Extract the [X, Y] coordinate from the center of the cell holding the provided text.  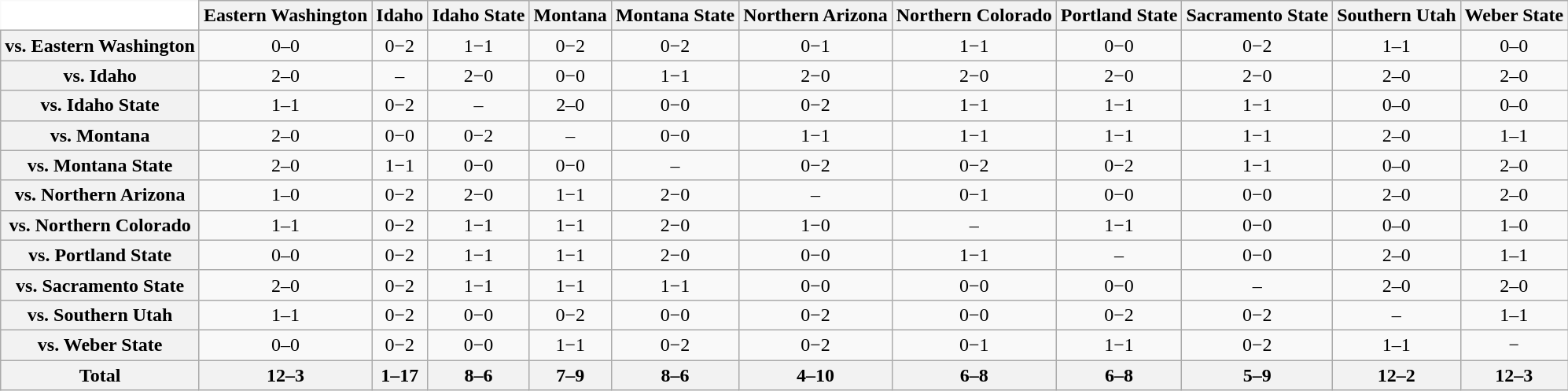
Northern Arizona [815, 16]
Northern Colorado [974, 16]
vs. Idaho [101, 76]
Eastern Washington [285, 16]
vs. Sacramento State [101, 285]
vs. Montana [101, 135]
vs. Southern Utah [101, 315]
vs. Idaho State [101, 105]
12–2 [1397, 375]
vs. Weber State [101, 345]
Southern Utah [1397, 16]
5–9 [1257, 375]
vs. Northern Arizona [101, 195]
1−0 [815, 225]
vs. Eastern Washington [101, 46]
Idaho State [478, 16]
− [1515, 345]
Weber State [1515, 16]
4–10 [815, 375]
vs. Portland State [101, 255]
Sacramento State [1257, 16]
Idaho [399, 16]
Portland State [1119, 16]
vs. Montana State [101, 165]
7–9 [570, 375]
vs. Northern Colorado [101, 225]
Montana [570, 16]
Montana State [675, 16]
Total [101, 375]
1–17 [399, 375]
